Scan for the cell matching the given text and deliver its (x, y) coordinate at center. 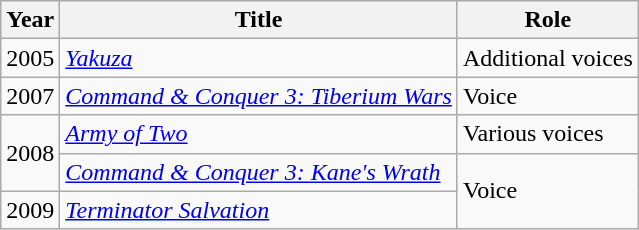
Year (30, 20)
Various voices (548, 134)
2009 (30, 210)
Role (548, 20)
Army of Two (259, 134)
2008 (30, 153)
Command & Conquer 3: Tiberium Wars (259, 96)
Additional voices (548, 58)
Terminator Salvation (259, 210)
2007 (30, 96)
Command & Conquer 3: Kane's Wrath (259, 172)
Yakuza (259, 58)
Title (259, 20)
2005 (30, 58)
